Return [x, y] of the center of cell containing provided text 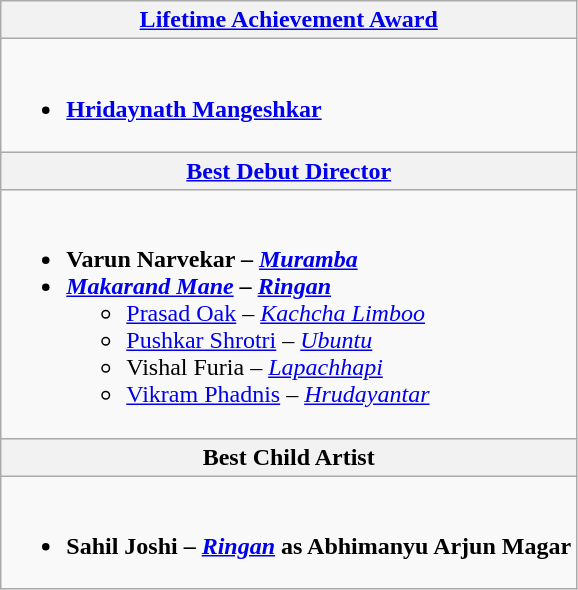
Best Child Artist [289, 457]
Sahil Joshi – Ringan as Abhimanyu Arjun Magar [289, 532]
Best Debut Director [289, 171]
Lifetime Achievement Award [289, 20]
Hridaynath Mangeshkar [289, 96]
